From the cell containing the given text, extract its center point as [x, y] coordinate. 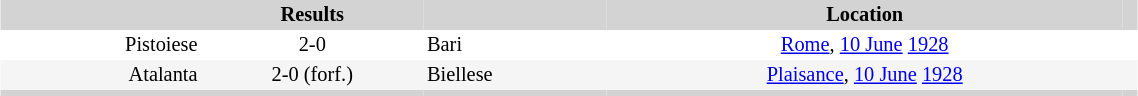
Atalanta [100, 75]
Rome, 10 June 1928 [864, 45]
Bari [516, 45]
Pistoiese [100, 45]
2-0 (forf.) [312, 75]
Results [312, 15]
Biellese [516, 75]
2-0 [312, 45]
Location [864, 15]
Plaisance, 10 June 1928 [864, 75]
